Capture the cell that displays the provided text and extract its [x, y] central coordinate. 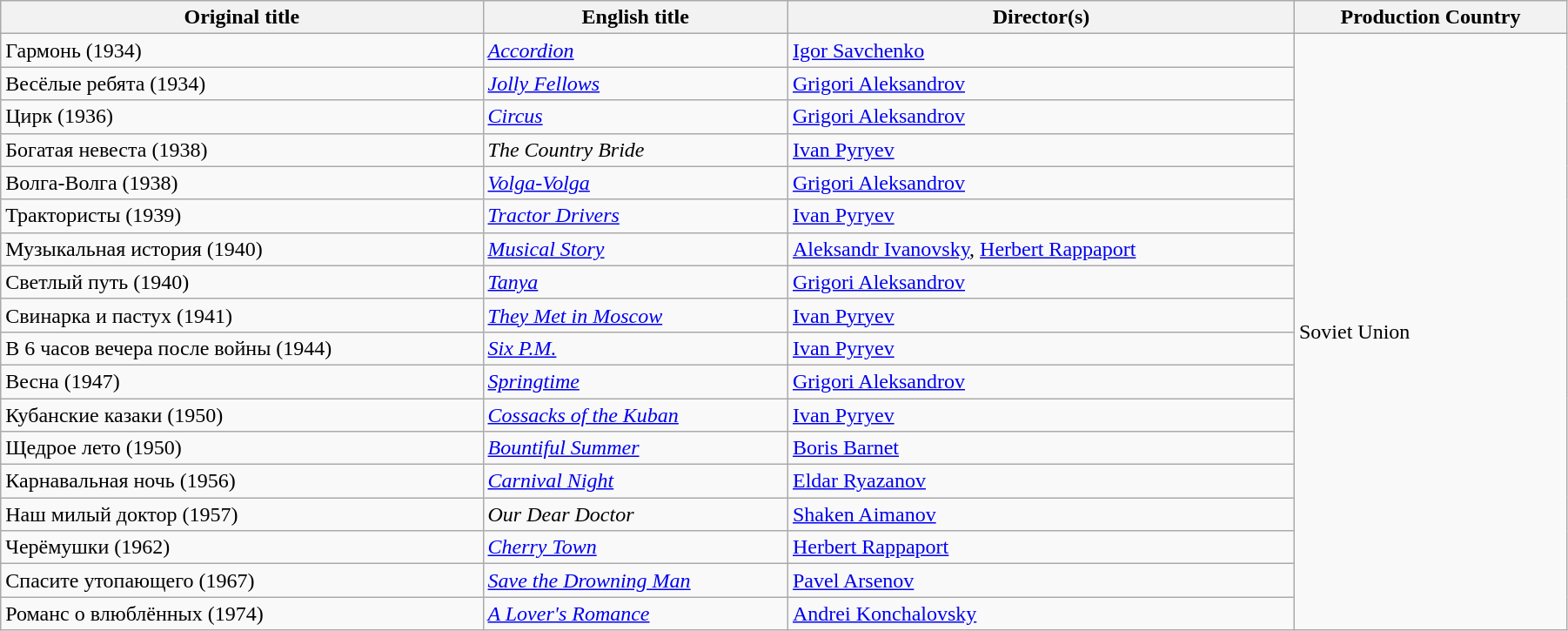
Bountiful Summer [635, 448]
Наш милый доктор (1957) [242, 514]
Спасите утопающего (1967) [242, 581]
Igor Savchenko [1041, 50]
Springtime [635, 381]
Our Dear Doctor [635, 514]
Six P.M. [635, 348]
They Met in Moscow [635, 315]
Кубанские казаки (1950) [242, 415]
Карнавальная ночь (1956) [242, 481]
Волга-Волга (1938) [242, 183]
Cossacks of the Kuban [635, 415]
Светлый путь (1940) [242, 282]
Production Country [1431, 17]
Черёмушки (1962) [242, 547]
Весёлые ребята (1934) [242, 84]
Музыкальная история (1940) [242, 249]
Accordion [635, 50]
Save the Drowning Man [635, 581]
Tractor Drivers [635, 216]
Director(s) [1041, 17]
Boris Barnet [1041, 448]
Весна (1947) [242, 381]
Shaken Aimanov [1041, 514]
Романс о влюблённых (1974) [242, 614]
Circus [635, 117]
Tanya [635, 282]
Musical Story [635, 249]
A Lover's Romance [635, 614]
В 6 часов вечера после войны (1944) [242, 348]
Свинарка и пастух (1941) [242, 315]
English title [635, 17]
The Country Bride [635, 150]
Cherry Town [635, 547]
Carnival Night [635, 481]
Aleksandr Ivanovsky, Herbert Rappaport [1041, 249]
Andrei Konchalovsky [1041, 614]
Гармонь (1934) [242, 50]
Щедрое лето (1950) [242, 448]
Herbert Rappaport [1041, 547]
Богатая невеста (1938) [242, 150]
Jolly Fellows [635, 84]
Трактористы (1939) [242, 216]
Цирк (1936) [242, 117]
Eldar Ryazanov [1041, 481]
Volga-Volga [635, 183]
Pavel Arsenov [1041, 581]
Soviet Union [1431, 332]
Original title [242, 17]
